Return (x, y) of the center of cell containing provided text 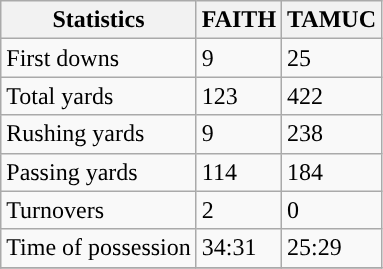
184 (332, 172)
Turnovers (99, 210)
FAITH (238, 20)
25:29 (332, 248)
114 (238, 172)
238 (332, 134)
Rushing yards (99, 134)
Total yards (99, 96)
First downs (99, 58)
422 (332, 96)
2 (238, 210)
Passing yards (99, 172)
25 (332, 58)
123 (238, 96)
Statistics (99, 20)
TAMUC (332, 20)
34:31 (238, 248)
0 (332, 210)
Time of possession (99, 248)
